Identify which cell holds the provided text, then report its [x, y] central coordinate. 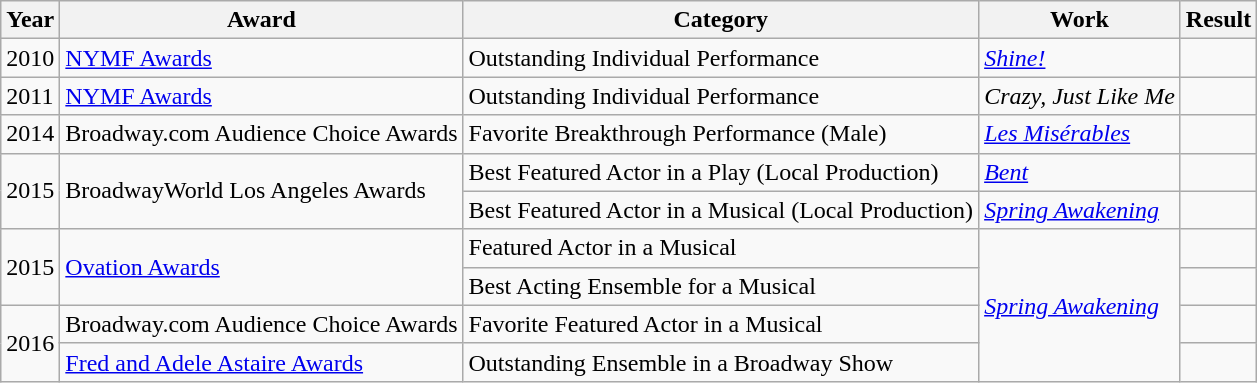
Best Featured Actor in a Musical (Local Production) [721, 210]
Les Misérables [1080, 134]
2014 [30, 134]
Ovation Awards [262, 267]
Best Acting Ensemble for a Musical [721, 286]
Bent [1080, 172]
Category [721, 20]
Result [1218, 20]
Award [262, 20]
Year [30, 20]
2016 [30, 343]
Favorite Featured Actor in a Musical [721, 324]
Work [1080, 20]
Shine! [1080, 58]
Fred and Adele Astaire Awards [262, 362]
Favorite Breakthrough Performance (Male) [721, 134]
2010 [30, 58]
Crazy, Just Like Me [1080, 96]
Featured Actor in a Musical [721, 248]
Outstanding Ensemble in a Broadway Show [721, 362]
2011 [30, 96]
BroadwayWorld Los Angeles Awards [262, 191]
Best Featured Actor in a Play (Local Production) [721, 172]
